Extract the (X, Y) coordinate from the center of the cell holding the provided text.  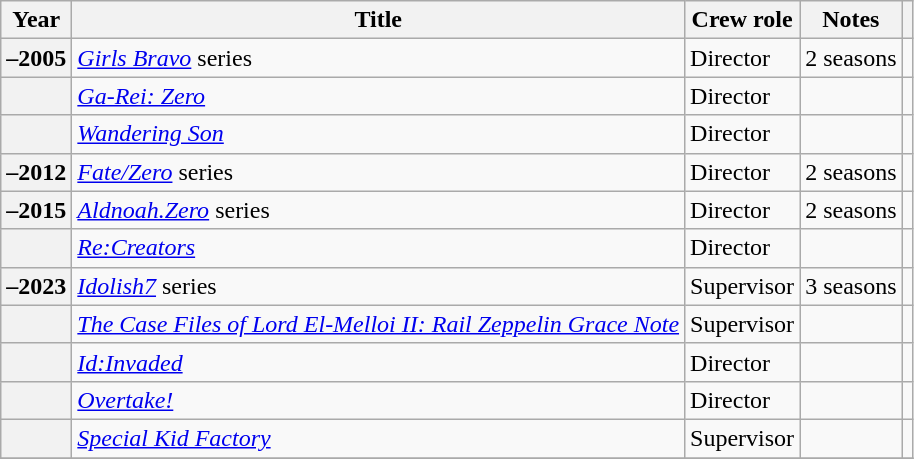
Crew role (742, 20)
3 seasons (851, 286)
Id:Invaded (378, 362)
Girls Bravo series (378, 58)
Wandering Son (378, 134)
Ga-Rei: Zero (378, 96)
Re:Creators (378, 248)
The Case Files of Lord El-Melloi II: Rail Zeppelin Grace Note (378, 324)
Title (378, 20)
Idolish7 series (378, 286)
Year (36, 20)
Fate/Zero series (378, 172)
–2023 (36, 286)
–2012 (36, 172)
Aldnoah.Zero series (378, 210)
–2005 (36, 58)
Special Kid Factory (378, 438)
–2015 (36, 210)
Overtake! (378, 400)
Notes (851, 20)
